Identify which cell holds the provided text, then report its (X, Y) central coordinate. 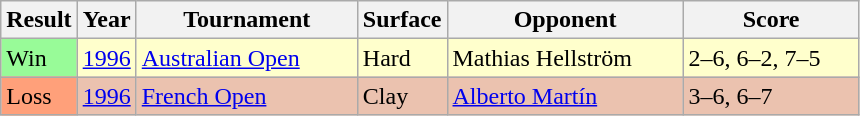
Clay (402, 96)
Mathias Hellström (565, 58)
Result (39, 20)
Australian Open (246, 58)
Score (771, 20)
3–6, 6–7 (771, 96)
Alberto Martín (565, 96)
French Open (246, 96)
Loss (39, 96)
Opponent (565, 20)
2–6, 6–2, 7–5 (771, 58)
Hard (402, 58)
Tournament (246, 20)
Year (106, 20)
Surface (402, 20)
Win (39, 58)
